Detect which cell encompasses the target text, then output its (X, Y) center coordinate. 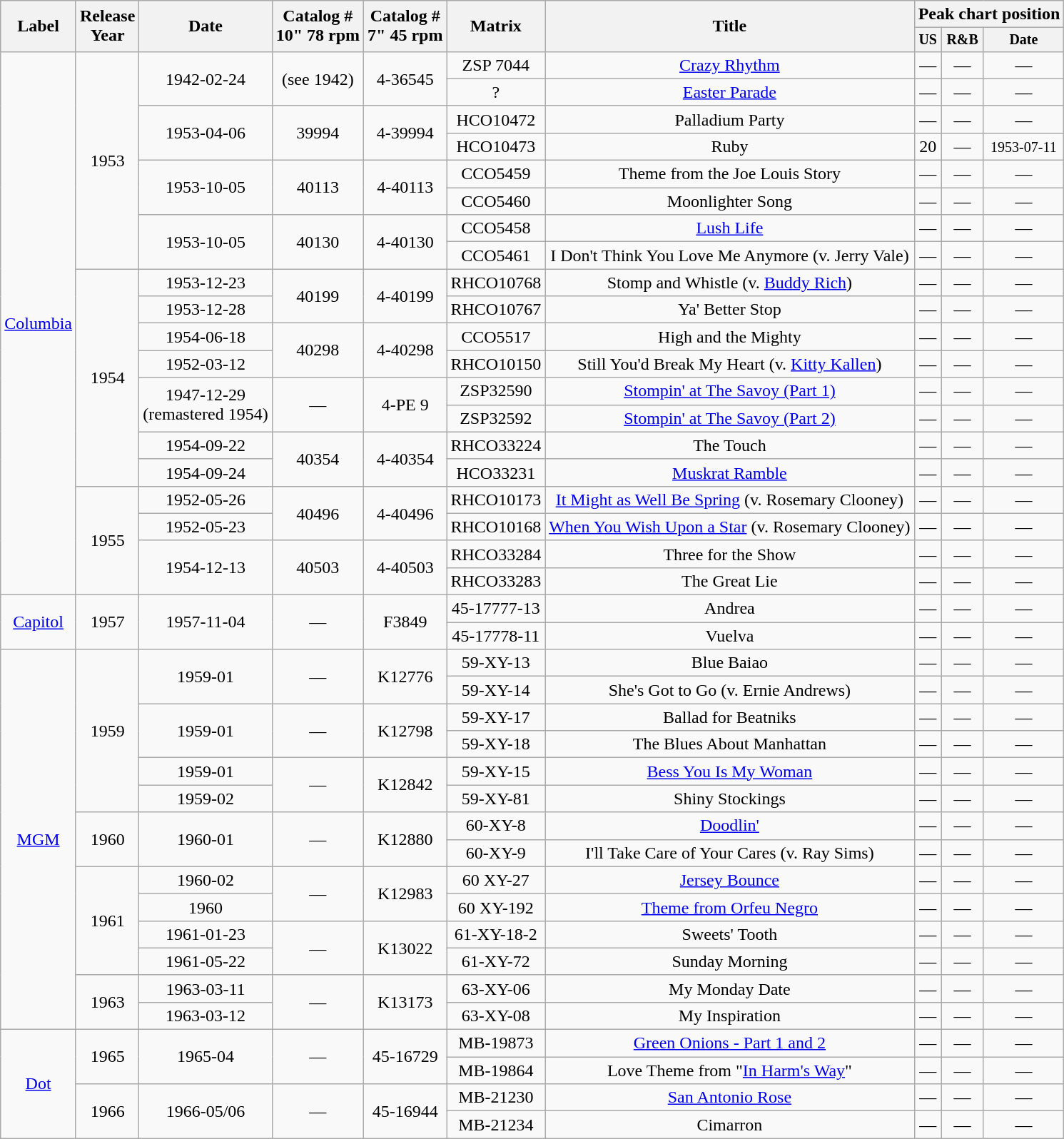
40496 (318, 513)
Crazy Rhythm (729, 65)
60 XY-192 (496, 907)
20 (928, 146)
RHCO10767 (496, 310)
HCO33231 (496, 472)
K13022 (405, 948)
Three for the Show (729, 554)
1957 (107, 622)
1957-11-04 (206, 622)
K12798 (405, 731)
RHCO10150 (496, 364)
4-PE 9 (405, 405)
1942-02-24 (206, 79)
K12842 (405, 785)
1966 (107, 1111)
Stomp and Whistle (v. Buddy Rich) (729, 283)
RHCO33283 (496, 581)
4-40113 (405, 188)
It Might as Well Be Spring (v. Rosemary Clooney) (729, 500)
Title (729, 26)
My Monday Date (729, 988)
1954-09-24 (206, 472)
1953-12-23 (206, 283)
High and the Mighty (729, 337)
45-16729 (405, 1057)
40354 (318, 459)
1947-12-29(remastered 1954) (206, 405)
Green Onions - Part 1 and 2 (729, 1043)
ZSP32592 (496, 418)
Muskrat Ramble (729, 472)
59-XY-81 (496, 799)
Catalog #7" 45 rpm (405, 26)
K12776 (405, 677)
60-XY-9 (496, 853)
Theme from Orfeu Negro (729, 907)
1960-01 (206, 839)
Cimarron (729, 1125)
Still You'd Break My Heart (v. Kitty Kallen) (729, 364)
Stompin' at The Savoy (Part 1) (729, 391)
CCO5517 (496, 337)
Doodlin' (729, 826)
Easter Parade (729, 92)
4-36545 (405, 79)
Jersey Bounce (729, 880)
F3849 (405, 622)
Lush Life (729, 228)
60 XY-27 (496, 880)
The Blues About Manhattan (729, 744)
RHCO33224 (496, 445)
1954-06-18 (206, 337)
1954-09-22 (206, 445)
1961 (107, 921)
R&B (962, 40)
Love Theme from "In Harm's Way" (729, 1070)
RHCO10768 (496, 283)
Ya' Better Stop (729, 310)
HCO10473 (496, 146)
40503 (318, 567)
Matrix (496, 26)
4-40130 (405, 242)
1952-05-23 (206, 527)
59-XY-17 (496, 717)
Vuelva (729, 636)
1963 (107, 1002)
61-XY-18-2 (496, 934)
HCO10472 (496, 119)
K12880 (405, 839)
1959-02 (206, 799)
Release Year (107, 26)
RHCO33284 (496, 554)
1953 (107, 160)
Palladium Party (729, 119)
61-XY-72 (496, 961)
1966-05/06 (206, 1111)
RHCO10173 (496, 500)
Sunday Morning (729, 961)
Columbia (39, 323)
When You Wish Upon a Star (v. Rosemary Clooney) (729, 527)
CCO5461 (496, 255)
The Great Lie (729, 581)
MB-19873 (496, 1043)
4-40199 (405, 296)
Sweets' Tooth (729, 934)
1963-03-11 (206, 988)
59-XY-15 (496, 771)
1955 (107, 540)
Stompin' at The Savoy (Part 2) (729, 418)
ZSP32590 (496, 391)
San Antonio Rose (729, 1098)
45-17777-13 (496, 609)
(see 1942) (318, 79)
59-XY-13 (496, 663)
1965 (107, 1057)
MB-19864 (496, 1070)
40130 (318, 242)
4-39994 (405, 133)
1963-03-12 (206, 1016)
Ballad for Beatniks (729, 717)
40298 (318, 350)
4-40298 (405, 350)
59-XY-18 (496, 744)
63-XY-08 (496, 1016)
1954 (107, 378)
1953-12-28 (206, 310)
40199 (318, 296)
I'll Take Care of Your Cares (v. Ray Sims) (729, 853)
Ruby (729, 146)
1960-02 (206, 880)
60-XY-8 (496, 826)
Capitol (39, 622)
US (928, 40)
63-XY-06 (496, 988)
1953-04-06 (206, 133)
Dot (39, 1084)
Label (39, 26)
Catalog #10" 78 rpm (318, 26)
? (496, 92)
K13173 (405, 1002)
My Inspiration (729, 1016)
Moonlighter Song (729, 201)
MB-21234 (496, 1125)
Peak chart position (989, 14)
Bess You Is My Woman (729, 771)
CCO5458 (496, 228)
1952-03-12 (206, 364)
1952-05-26 (206, 500)
39994 (318, 133)
Blue Baiao (729, 663)
59-XY-14 (496, 690)
1953-07-11 (1023, 146)
ZSP 7044 (496, 65)
MB-21230 (496, 1098)
4-40503 (405, 567)
The Touch (729, 445)
45-17778-11 (496, 636)
CCO5460 (496, 201)
1959 (107, 731)
1965-04 (206, 1057)
45-16944 (405, 1111)
RHCO10168 (496, 527)
MGM (39, 839)
4-40354 (405, 459)
1961-01-23 (206, 934)
She's Got to Go (v. Ernie Andrews) (729, 690)
1961-05-22 (206, 961)
Andrea (729, 609)
Theme from the Joe Louis Story (729, 174)
40113 (318, 188)
K12983 (405, 894)
CCO5459 (496, 174)
1954-12-13 (206, 567)
I Don't Think You Love Me Anymore (v. Jerry Vale) (729, 255)
Shiny Stockings (729, 799)
4-40496 (405, 513)
